Determine the [X, Y] coordinate at the center of the cell enclosing the given text.  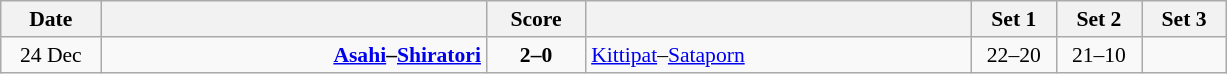
Score [536, 19]
22–20 [1014, 55]
21–10 [1098, 55]
Set 2 [1098, 19]
2–0 [536, 55]
Set 1 [1014, 19]
Set 3 [1184, 19]
Kittipat–Sataporn [778, 55]
Asahi–Shiratori [294, 55]
24 Dec [51, 55]
Date [51, 19]
